Extract the (X, Y) coordinate from the center of the cell holding the provided text.  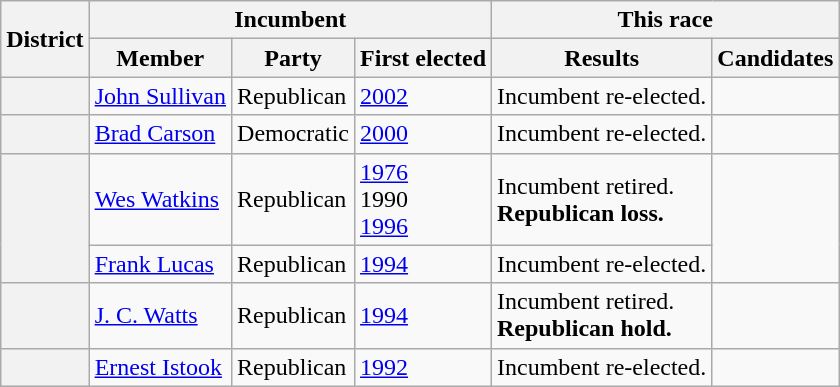
Party (294, 58)
Incumbent (290, 20)
John Sullivan (160, 96)
Member (160, 58)
Incumbent retired.Republican loss. (602, 199)
2000 (424, 134)
District (45, 39)
Democratic (294, 134)
Brad Carson (160, 134)
Candidates (776, 58)
19761990 1996 (424, 199)
J. C. Watts (160, 316)
Frank Lucas (160, 264)
Results (602, 58)
2002 (424, 96)
First elected (424, 58)
This race (666, 20)
1992 (424, 367)
Ernest Istook (160, 367)
Wes Watkins (160, 199)
Incumbent retired.Republican hold. (602, 316)
